Return the [X, Y] coordinate for the center point of the cell that contains the specified text.  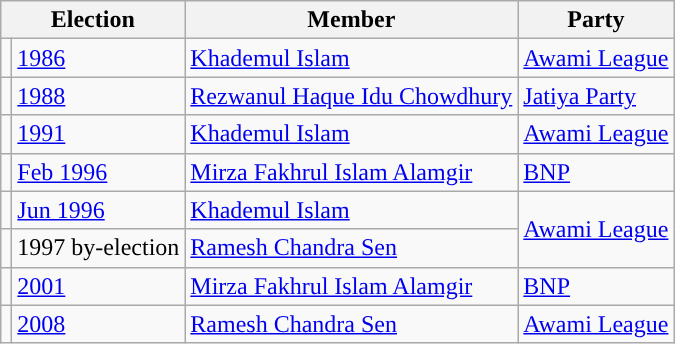
2001 [98, 286]
Jatiya Party [596, 96]
Jun 1996 [98, 210]
1986 [98, 58]
1988 [98, 96]
1997 by-election [98, 248]
Rezwanul Haque Idu Chowdhury [352, 96]
Election [93, 20]
Feb 1996 [98, 172]
Member [352, 20]
Party [596, 20]
2008 [98, 324]
1991 [98, 134]
